Locate the cell with the specified text and output its [x, y] center coordinate. 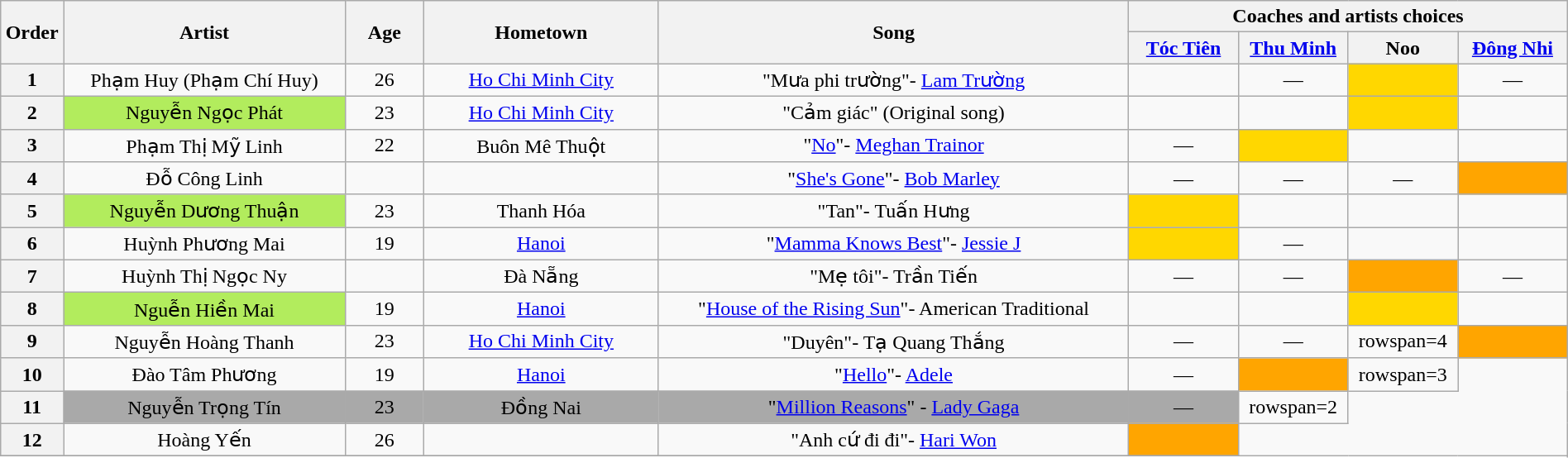
Đỗ Công Linh [205, 179]
8 [32, 309]
"Mamma Knows Best"- Jessie J [893, 244]
Huỳnh Thị Ngọc Ny [205, 276]
"Cảm giác" (Original song) [893, 112]
"Million Reasons" - Lady Gaga [893, 407]
Hometown [541, 32]
Đào Tâm Phương [205, 375]
Đồng Nai [541, 407]
"She's Gone"- Bob Marley [893, 179]
2 [32, 112]
Artist [205, 32]
Nguyễn Hoàng Thanh [205, 341]
6 [32, 244]
Thu Minh [1293, 48]
"Tan"- Tuấn Hưng [893, 211]
rowspan=3 [1403, 375]
Tóc Tiên [1184, 48]
Buôn Mê Thuột [541, 146]
rowspan=4 [1403, 341]
Đông Nhi [1513, 48]
Thanh Hóa [541, 211]
rowspan=2 [1293, 407]
"Mưa phi trường"- Lam Trường [893, 80]
Huỳnh Phương Mai [205, 244]
Nguyễn Dương Thuận [205, 211]
"No"- Meghan Trainor [893, 146]
Nguễn Hiền Mai [205, 309]
Nguyễn Ngọc Phát [205, 112]
Phạm Huy (Phạm Chí Huy) [205, 80]
11 [32, 407]
Song [893, 32]
Phạm Thị Mỹ Linh [205, 146]
"Anh cứ đi đi"- Hari Won [893, 440]
Nguyễn Trọng Tín [205, 407]
9 [32, 341]
3 [32, 146]
22 [385, 146]
Age [385, 32]
"House of the Rising Sun"- American Traditional [893, 309]
7 [32, 276]
1 [32, 80]
10 [32, 375]
Order [32, 32]
Đà Nẵng [541, 276]
5 [32, 211]
Coaches and artists choices [1348, 17]
"Hello"- Adele [893, 375]
"Duyên"- Tạ Quang Thắng [893, 341]
Noo [1403, 48]
12 [32, 440]
Hoàng Yến [205, 440]
"Mẹ tôi"- Trần Tiến [893, 276]
4 [32, 179]
